Locate the cell with the specified text and output its [X, Y] center coordinate. 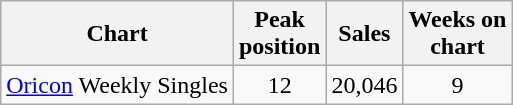
20,046 [364, 85]
Sales [364, 34]
9 [458, 85]
Oricon Weekly Singles [118, 85]
Chart [118, 34]
Weeks onchart [458, 34]
Peakposition [279, 34]
12 [279, 85]
